Determine the [X, Y] coordinate at the center of the cell enclosing the given text.  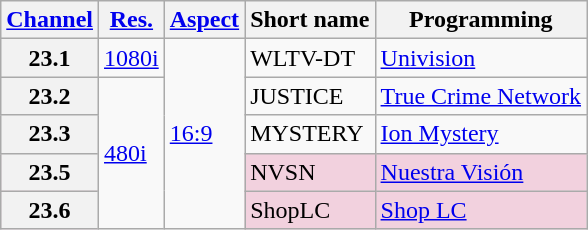
Res. [132, 20]
Channel [50, 20]
Programming [481, 20]
ShopLC [310, 210]
JUSTICE [310, 96]
WLTV-DT [310, 58]
480i [132, 153]
23.2 [50, 96]
Univision [481, 58]
23.3 [50, 134]
16:9 [204, 134]
True Crime Network [481, 96]
23.6 [50, 210]
MYSTERY [310, 134]
23.5 [50, 172]
Shop LC [481, 210]
1080i [132, 58]
Ion Mystery [481, 134]
Nuestra Visión [481, 172]
23.1 [50, 58]
NVSN [310, 172]
Aspect [204, 20]
Short name [310, 20]
